Extract the (X, Y) coordinate from the center of the cell holding the provided text.  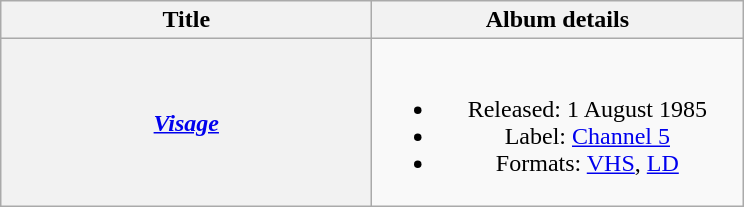
Visage (186, 122)
Released: 1 August 1985Label: Channel 5Formats: VHS, LD (558, 122)
Album details (558, 20)
Title (186, 20)
